Extract the (X, Y) coordinate from the center of the cell holding the provided text.  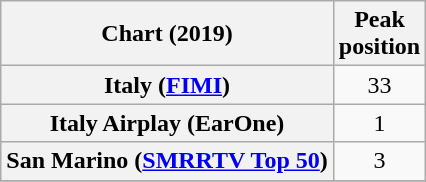
San Marino (SMRRTV Top 50) (168, 161)
Peakposition (379, 34)
Italy (FIMI) (168, 85)
33 (379, 85)
Italy Airplay (EarOne) (168, 123)
Chart (2019) (168, 34)
1 (379, 123)
3 (379, 161)
